Identify which cell holds the provided text, then report its (X, Y) central coordinate. 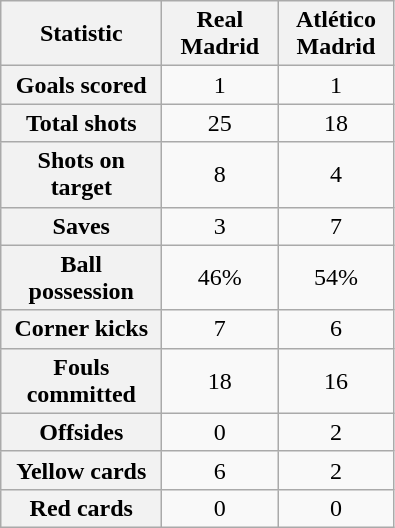
3 (220, 226)
25 (220, 123)
16 (336, 380)
46% (220, 278)
Real Madrid (220, 34)
Saves (82, 226)
Yellow cards (82, 470)
Goals scored (82, 85)
Corner kicks (82, 329)
Shots on target (82, 174)
Red cards (82, 508)
Atlético Madrid (336, 34)
Fouls committed (82, 380)
Ball possession (82, 278)
8 (220, 174)
4 (336, 174)
Statistic (82, 34)
54% (336, 278)
Offsides (82, 432)
Total shots (82, 123)
